Find where the given text appears and provide that cell's center as [x, y] coordinate. 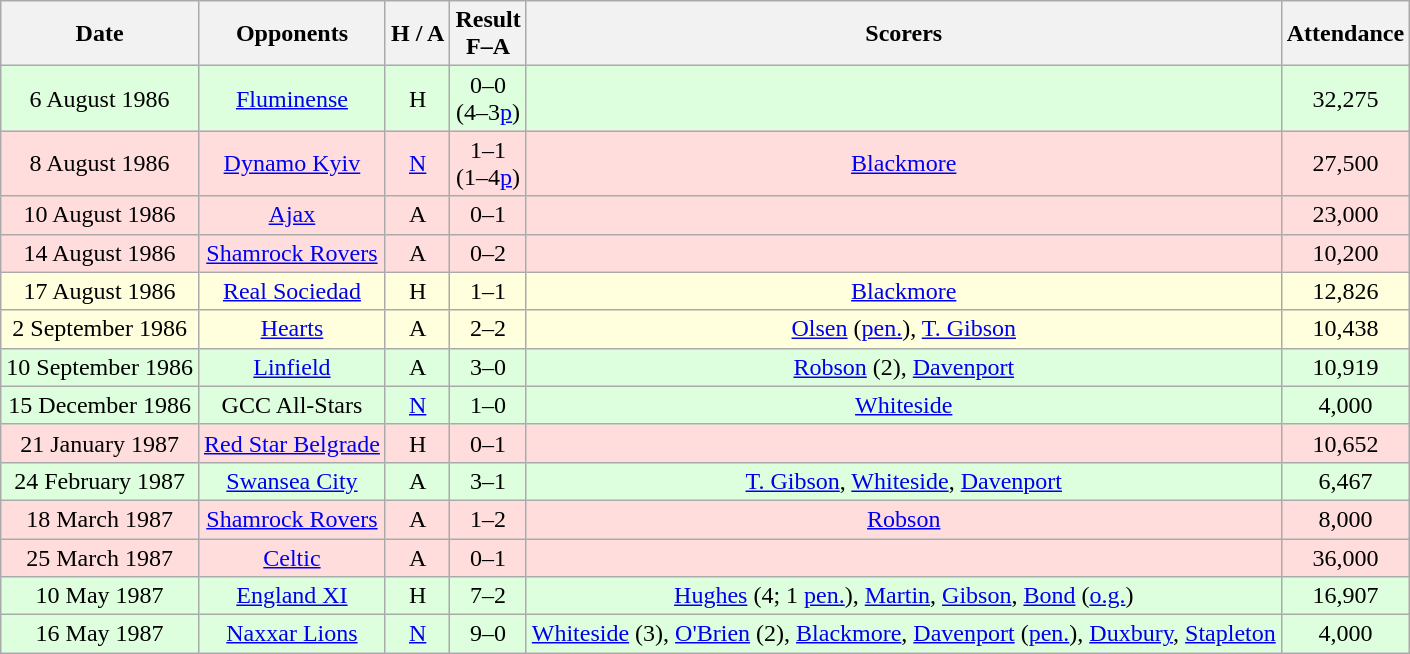
Whiteside (3), O'Brien (2), Blackmore, Davenport (pen.), Duxbury, Stapleton [904, 634]
8,000 [1345, 519]
Linfield [292, 367]
0–0(4–3p) [488, 98]
2–2 [488, 329]
21 January 1987 [100, 443]
10 May 1987 [100, 596]
ResultF–A [488, 34]
10 September 1986 [100, 367]
25 March 1987 [100, 557]
17 August 1986 [100, 291]
24 February 1987 [100, 481]
Attendance [1345, 34]
Red Star Belgrade [292, 443]
Celtic [292, 557]
0–2 [488, 253]
1–0 [488, 405]
GCC All-Stars [292, 405]
12,826 [1345, 291]
6 August 1986 [100, 98]
36,000 [1345, 557]
16,907 [1345, 596]
16 May 1987 [100, 634]
Hearts [292, 329]
10,200 [1345, 253]
Date [100, 34]
14 August 1986 [100, 253]
32,275 [1345, 98]
23,000 [1345, 215]
England XI [292, 596]
Robson (2), Davenport [904, 367]
27,500 [1345, 164]
Real Sociedad [292, 291]
2 September 1986 [100, 329]
Robson [904, 519]
T. Gibson, Whiteside, Davenport [904, 481]
18 March 1987 [100, 519]
1–2 [488, 519]
1–1 [488, 291]
Dynamo Kyiv [292, 164]
3–0 [488, 367]
3–1 [488, 481]
6,467 [1345, 481]
Opponents [292, 34]
15 December 1986 [100, 405]
1–1(1–4p) [488, 164]
Scorers [904, 34]
10,652 [1345, 443]
Whiteside [904, 405]
Ajax [292, 215]
Swansea City [292, 481]
Hughes (4; 1 pen.), Martin, Gibson, Bond (o.g.) [904, 596]
8 August 1986 [100, 164]
10,919 [1345, 367]
10 August 1986 [100, 215]
9–0 [488, 634]
Olsen (pen.), T. Gibson [904, 329]
Naxxar Lions [292, 634]
H / A [417, 34]
Fluminense [292, 98]
7–2 [488, 596]
10,438 [1345, 329]
